Scan for the cell matching the given text and deliver its [X, Y] coordinate at center. 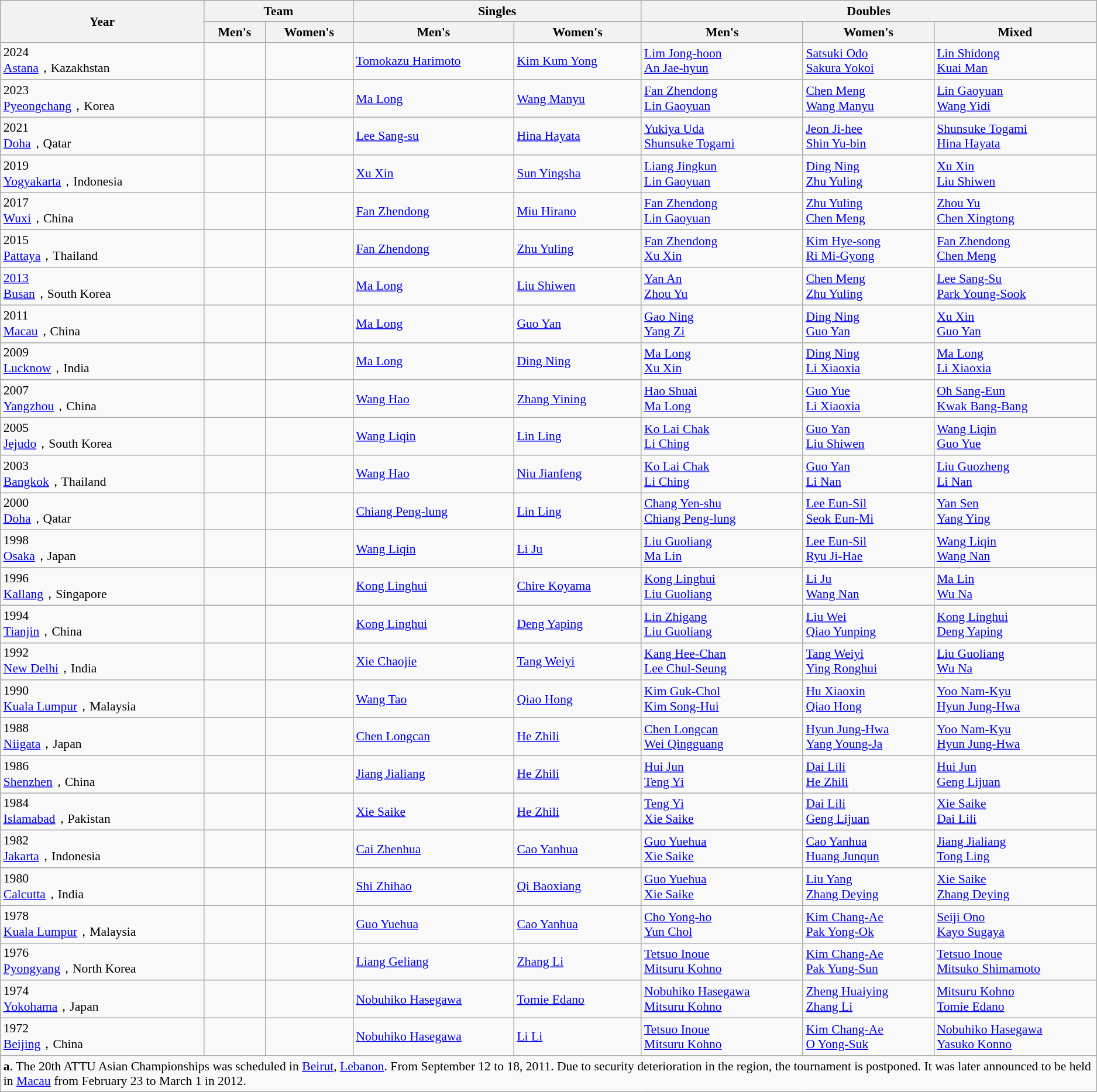
Kim Chang-Ae O Yong-Suk [868, 1037]
Year [102, 21]
Nobuhiko Hasegawa Mitsuru Kohno [722, 1000]
2009 Lucknow，India [102, 361]
1988 Niigata，Japan [102, 737]
Cho Yong-ho Yun Chol [722, 924]
Sun Yingsha [577, 174]
Kim Chang-Ae Pak Yung-Sun [868, 961]
Hao Shuai Ma Long [722, 399]
Guo Yan Liu Shiwen [868, 437]
1986 Shenzhen，China [102, 774]
1982 Jakarta，Indonesia [102, 849]
Shunsuke Togami Hina Hayata [1015, 136]
Ding Ning Guo Yan [868, 324]
Gao Ning Yang Zi [722, 324]
Mitsuru Kohno Tomie Edano [1015, 1000]
Ma Long Li Xiaoxia [1015, 361]
Yan An Zhou Yu [722, 286]
Teng Yi Xie Saike [722, 812]
Liang Geliang [433, 961]
Ding Ning Li Xiaoxia [868, 361]
1994 Tianjin，China [102, 624]
Kim Guk-Chol Kim Song-Hui [722, 699]
2013Busan，South Korea [102, 286]
Qi Baoxiang [577, 887]
2000 Doha，Qatar [102, 511]
Tomokazu Harimoto [433, 61]
1992 New Delhi，India [102, 661]
Kim Chang-Ae Pak Yong-Ok [868, 924]
1984 Islamabad，Pakistan [102, 812]
2007 Yangzhou，China [102, 399]
Guo Yan Li Nan [868, 474]
1990 Kuala Lumpur，Malaysia [102, 699]
Xie Saike Zhang Deying [1015, 887]
Xie Saike [433, 812]
Li Li [577, 1037]
Chen Longcan [433, 737]
Liu Shiwen [577, 286]
Hui Jun Teng Yi [722, 774]
1998 Osaka，Japan [102, 549]
Fan Zhendong Xu Xin [722, 249]
Yan Sen Yang Ying [1015, 511]
Wang Liqin Guo Yue [1015, 437]
1972 Beijing，China [102, 1037]
Xu Xin Guo Yan [1015, 324]
Guo Yue Li Xiaoxia [868, 399]
Lin Shidong Kuai Man [1015, 61]
Ma Lin Wu Na [1015, 586]
Singles [497, 11]
Guo Yan [577, 324]
Yukiya Uda Shunsuke Togami [722, 136]
Mixed [1015, 32]
Kim Hye-song Ri Mi-Gyong [868, 249]
Lee Sang-Su Park Young-Sook [1015, 286]
1996 Kallang，Singapore [102, 586]
Lee Sang-su [433, 136]
Oh Sang-Eun Kwak Bang-Bang [1015, 399]
Wang Manyu [577, 99]
Nobuhiko Hasegawa Yasuko Konno [1015, 1037]
Hu Xiaoxin Qiao Hong [868, 699]
Xu Xin [433, 174]
Hyun Jung-Hwa Yang Young-Ja [868, 737]
Zhu Yuling [577, 249]
Xie Chaojie [433, 661]
Tang Weiyi Ying Ronghui [868, 661]
Jiang Jialiang Tong Ling [1015, 849]
2024 Astana，Kazakhstan [102, 61]
2003 Bangkok，Thailand [102, 474]
2021 Doha，Qatar [102, 136]
Cai Zhenhua [433, 849]
Xu Xin Liu Shiwen [1015, 174]
Chen Longcan Wei Qingguang [722, 737]
Lin Zhigang Liu Guoliang [722, 624]
Kang Hee-Chan Lee Chul-Seung [722, 661]
Xie Saike Dai Lili [1015, 812]
Zhou Yu Chen Xingtong [1015, 211]
Ding Ning Zhu Yuling [868, 174]
Tang Weiyi [577, 661]
Seiji Ono Kayo Sugaya [1015, 924]
Li Ju [577, 549]
Li Ju Wang Nan [868, 586]
Miu Hirano [577, 211]
Liang Jingkun Lin Gaoyuan [722, 174]
Wang Tao [433, 699]
Hui Jun Geng Lijuan [1015, 774]
Zheng Huaiying Zhang Li [868, 1000]
Guo Yuehua [433, 924]
2017 Wuxi，China [102, 211]
Kong Linghui Deng Yaping [1015, 624]
Ma Long Xu Xin [722, 361]
Shi Zhihao [433, 887]
Fan Zhendong Chen Meng [1015, 249]
2019 Yogyakarta，Indonesia [102, 174]
Chang Yen-shu Chiang Peng-lung [722, 511]
Kong Linghui Liu Guoliang [722, 586]
Ding Ning [577, 361]
1974 Yokohama，Japan [102, 1000]
2011 Macau，China [102, 324]
Zhang Yining [577, 399]
Chen Meng Wang Manyu [868, 99]
1976 Pyongyang，North Korea [102, 961]
Dai Lili He Zhili [868, 774]
Hina Hayata [577, 136]
Zhu Yuling Chen Meng [868, 211]
Cao Yanhua Huang Junqun [868, 849]
Lim Jong-hoon An Jae-hyun [722, 61]
Tomie Edano [577, 1000]
2005 Jejudo，South Korea [102, 437]
2023 Pyeongchang，Korea [102, 99]
1980 Calcutta，India [102, 887]
Chiang Peng-lung [433, 511]
Jiang Jialiang [433, 774]
Liu Wei Qiao Yunping [868, 624]
2015 Pattaya，Thailand [102, 249]
Liu Guozheng Li Nan [1015, 474]
Lin Gaoyuan Wang Yidi [1015, 99]
Liu Guoliang Ma Lin [722, 549]
1978 Kuala Lumpur，Malaysia [102, 924]
Wang Liqin Wang Nan [1015, 549]
Doubles [869, 11]
Tetsuo Inoue Mitsuko Shimamoto [1015, 961]
Dai Lili Geng Lijuan [868, 812]
Kim Kum Yong [577, 61]
Lee Eun-Sil Ryu Ji-Hae [868, 549]
Liu Guoliang Wu Na [1015, 661]
Chen Meng Zhu Yuling [868, 286]
Zhang Li [577, 961]
Deng Yaping [577, 624]
Lee Eun-Sil Seok Eun-Mi [868, 511]
Liu Yang Zhang Deying [868, 887]
Qiao Hong [577, 699]
Team [278, 11]
Jeon Ji-hee Shin Yu-bin [868, 136]
Niu Jianfeng [577, 474]
Chire Koyama [577, 586]
Satsuki Odo Sakura Yokoi [868, 61]
